Output the (X, Y) coordinate of the center of the cell containing the given text.  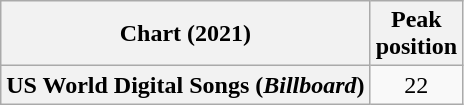
22 (416, 85)
Peakposition (416, 34)
Chart (2021) (186, 34)
US World Digital Songs (Billboard) (186, 85)
